Extract the [X, Y] coordinate from the center of the cell holding the provided text.  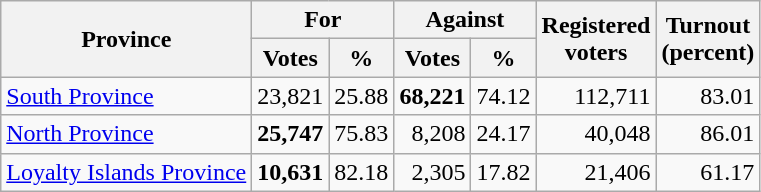
21,406 [596, 172]
83.01 [708, 96]
86.01 [708, 134]
82.18 [362, 172]
24.17 [504, 134]
South Province [126, 96]
74.12 [504, 96]
2,305 [432, 172]
68,221 [432, 96]
North Province [126, 134]
Loyalty Islands Province [126, 172]
40,048 [596, 134]
For [323, 20]
25.88 [362, 96]
Turnout(percent) [708, 39]
61.17 [708, 172]
Against [465, 20]
23,821 [290, 96]
75.83 [362, 134]
112,711 [596, 96]
25,747 [290, 134]
8,208 [432, 134]
Province [126, 39]
10,631 [290, 172]
17.82 [504, 172]
Registeredvoters [596, 39]
